From the cell containing the given text, extract its center point as (X, Y) coordinate. 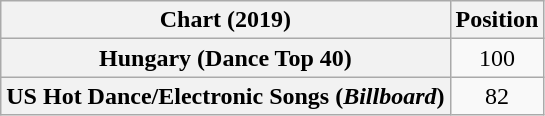
100 (497, 58)
US Hot Dance/Electronic Songs (Billboard) (226, 96)
Chart (2019) (226, 20)
Position (497, 20)
82 (497, 96)
Hungary (Dance Top 40) (226, 58)
